Pinpoint the cell where the given text exists, returning its (x, y) midpoint coordinate. 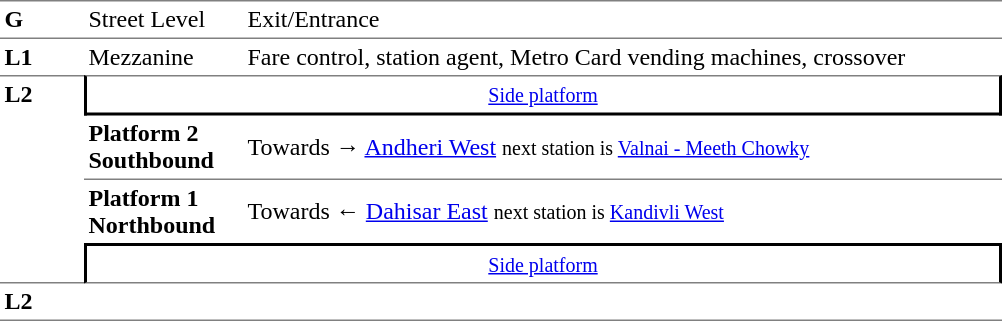
G (42, 20)
Street Level (164, 20)
Mezzanine (164, 57)
L2 (42, 179)
Towards ← Dahisar East next station is Kandivli West (622, 212)
L1 (42, 57)
Fare control, station agent, Metro Card vending machines, crossover (622, 57)
Platform 1Northbound (164, 212)
Towards → Andheri West next station is Valnai - Meeth Chowky (622, 148)
Exit/Entrance (622, 20)
Platform 2Southbound (164, 148)
